Pinpoint the cell where the given text exists, returning its (x, y) midpoint coordinate. 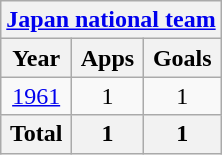
Japan national team (111, 20)
1961 (36, 96)
Year (36, 58)
Goals (182, 58)
Total (36, 134)
Apps (108, 58)
